Detect which cell encompasses the target text, then output its (X, Y) center coordinate. 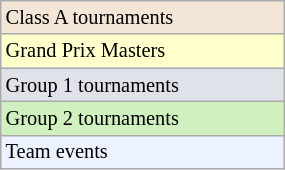
Team events (142, 152)
Group 1 tournaments (142, 85)
Grand Prix Masters (142, 51)
Group 2 tournaments (142, 118)
Class A tournaments (142, 17)
